Pinpoint the cell where the given text exists, returning its (x, y) midpoint coordinate. 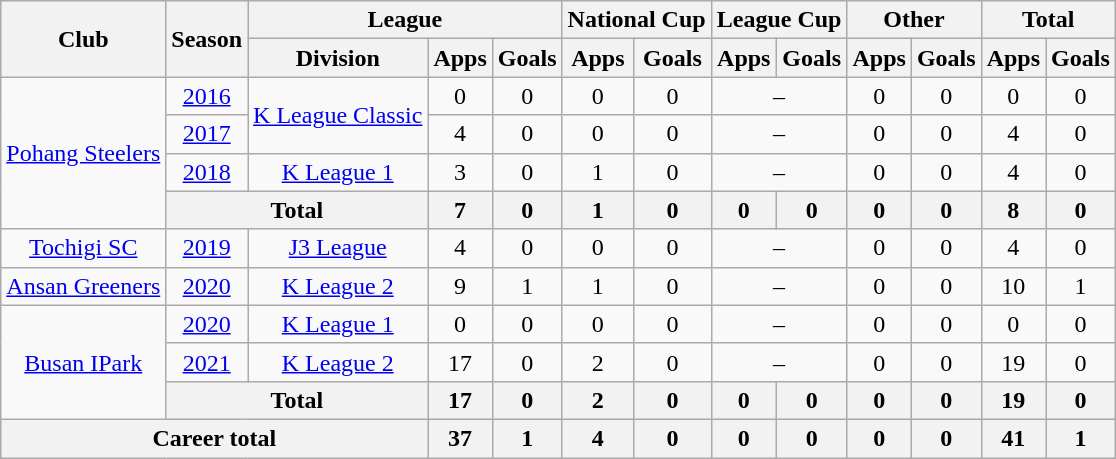
2021 (207, 362)
Career total (214, 438)
K League Classic (338, 115)
7 (460, 210)
Season (207, 39)
2018 (207, 172)
41 (1013, 438)
37 (460, 438)
National Cup (636, 20)
J3 League (338, 248)
3 (460, 172)
Tochigi SC (84, 248)
2016 (207, 96)
Club (84, 39)
10 (1013, 286)
Other (914, 20)
Division (338, 58)
League (406, 20)
Ansan Greeners (84, 286)
League Cup (779, 20)
8 (1013, 210)
9 (460, 286)
Pohang Steelers (84, 153)
Busan IPark (84, 362)
2019 (207, 248)
2017 (207, 134)
